Extract the (x, y) coordinate from the center of the cell holding the provided text.  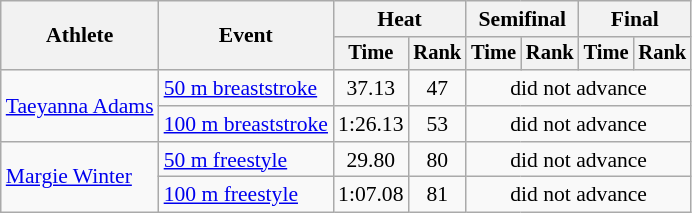
Event (246, 36)
37.13 (370, 88)
100 m freestyle (246, 195)
Athlete (80, 36)
Final (635, 19)
29.80 (370, 160)
53 (438, 124)
1:07.08 (370, 195)
Semifinal (522, 19)
50 m freestyle (246, 160)
Heat (400, 19)
Margie Winter (80, 178)
Taeyanna Adams (80, 106)
1:26.13 (370, 124)
47 (438, 88)
50 m breaststroke (246, 88)
81 (438, 195)
80 (438, 160)
100 m breaststroke (246, 124)
